Provide the (X, Y) coordinate of the cell's center where the given text is located.  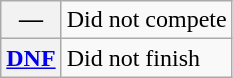
DNF (31, 58)
Did not compete (146, 20)
— (31, 20)
Did not finish (146, 58)
